Return [x, y] of the center of cell containing provided text 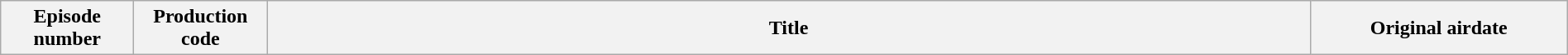
Title [789, 28]
Episode number [68, 28]
Production code [200, 28]
Original airdate [1439, 28]
